Detect which cell encompasses the target text, then output its (X, Y) center coordinate. 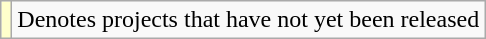
Denotes projects that have not yet been released (248, 20)
